Scan for the cell matching the given text and deliver its (x, y) coordinate at center. 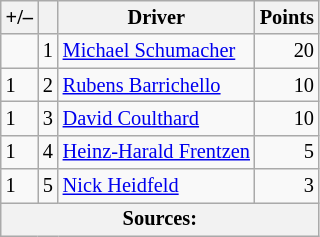
2 (48, 85)
Rubens Barrichello (156, 85)
Driver (156, 17)
Nick Heidfeld (156, 186)
Points (287, 17)
4 (48, 152)
+/– (20, 17)
Michael Schumacher (156, 51)
Sources: (160, 219)
David Coulthard (156, 118)
Heinz-Harald Frentzen (156, 152)
20 (287, 51)
